Find where the given text appears and provide that cell's center as (X, Y) coordinate. 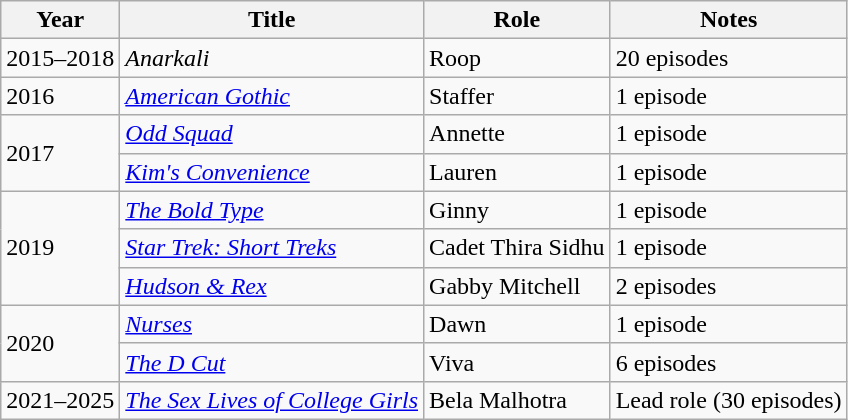
Bela Malhotra (518, 400)
2020 (60, 343)
Staffer (518, 96)
Ginny (518, 210)
Star Trek: Short Treks (272, 248)
Roop (518, 58)
Lauren (518, 172)
2019 (60, 248)
Role (518, 20)
Title (272, 20)
20 episodes (728, 58)
2017 (60, 153)
2016 (60, 96)
Kim's Convenience (272, 172)
Viva (518, 362)
6 episodes (728, 362)
American Gothic (272, 96)
Annette (518, 134)
Hudson & Rex (272, 286)
Cadet Thira Sidhu (518, 248)
Anarkali (272, 58)
Year (60, 20)
The Bold Type (272, 210)
Odd Squad (272, 134)
Notes (728, 20)
The D Cut (272, 362)
Nurses (272, 324)
2015–2018 (60, 58)
Dawn (518, 324)
The Sex Lives of College Girls (272, 400)
2021–2025 (60, 400)
Gabby Mitchell (518, 286)
Lead role (30 episodes) (728, 400)
2 episodes (728, 286)
